Identify which cell holds the provided text, then report its (x, y) central coordinate. 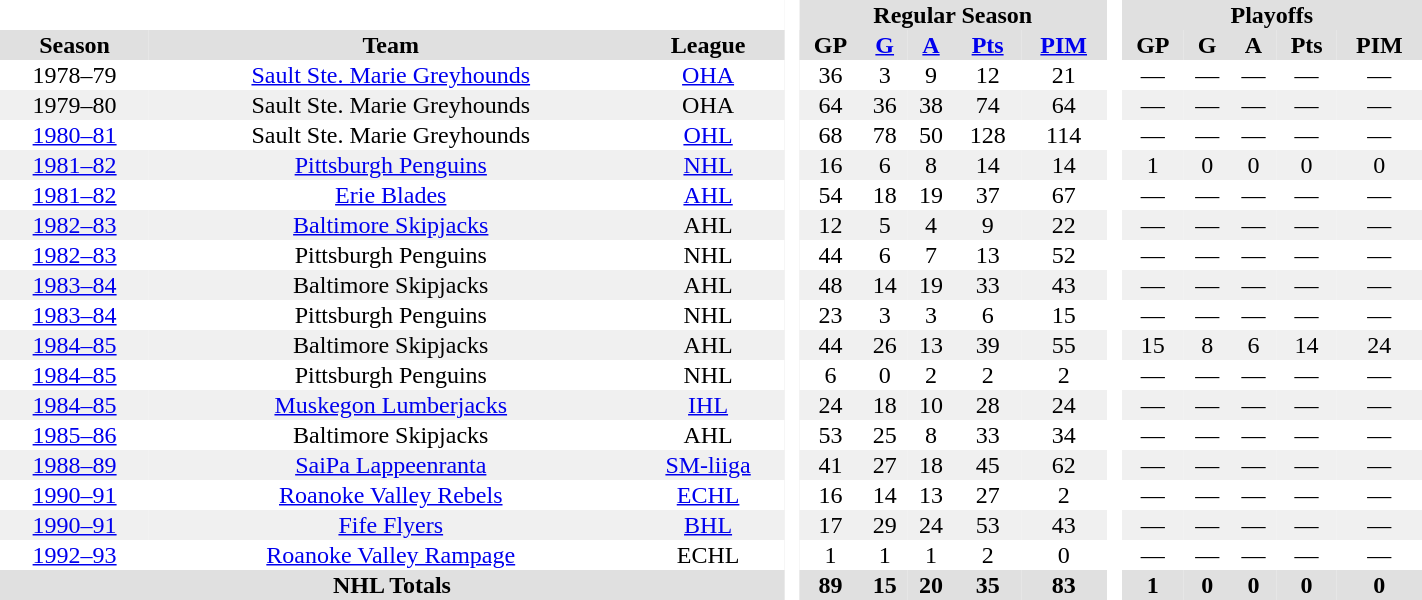
Erie Blades (390, 195)
Playoffs (1272, 15)
78 (885, 135)
54 (830, 195)
114 (1064, 135)
89 (830, 585)
17 (830, 525)
10 (931, 405)
1985–86 (74, 435)
Regular Season (952, 15)
1980–81 (74, 135)
67 (1064, 195)
55 (1064, 345)
28 (988, 405)
1979–80 (74, 105)
41 (830, 465)
1992–93 (74, 555)
SM-liiga (708, 465)
Season (74, 45)
25 (885, 435)
23 (830, 315)
5 (885, 225)
68 (830, 135)
BHL (708, 525)
Roanoke Valley Rampage (390, 555)
35 (988, 585)
52 (1064, 255)
Muskegon Lumberjacks (390, 405)
Roanoke Valley Rebels (390, 495)
NHL Totals (392, 585)
SaiPa Lappeenranta (390, 465)
4 (931, 225)
38 (931, 105)
37 (988, 195)
74 (988, 105)
29 (885, 525)
20 (931, 585)
7 (931, 255)
26 (885, 345)
Fife Flyers (390, 525)
45 (988, 465)
50 (931, 135)
1978–79 (74, 75)
128 (988, 135)
Team (390, 45)
OHL (708, 135)
62 (1064, 465)
83 (1064, 585)
48 (830, 285)
IHL (708, 405)
21 (1064, 75)
39 (988, 345)
League (708, 45)
22 (1064, 225)
34 (1064, 435)
1988–89 (74, 465)
